Provide the (x, y) coordinate of the cell's center where the given text is located.  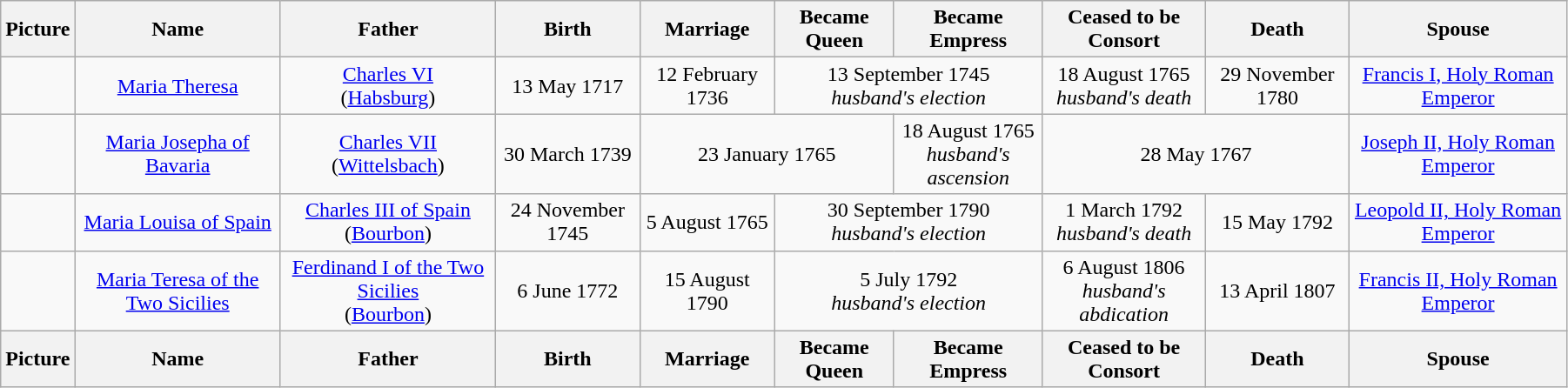
24 November 1745 (567, 223)
18 August 1765husband's ascension (968, 154)
15 August 1790 (707, 291)
Charles VII(Wittelsbach) (388, 154)
Ferdinand I of the Two Sicilies(Bourbon) (388, 291)
5 August 1765 (707, 223)
13 May 1717 (567, 85)
Charles VI(Habsburg) (388, 85)
15 May 1792 (1277, 223)
Maria Teresa of the Two Sicilies (178, 291)
Maria Theresa (178, 85)
Francis I, Holy Roman Emperor (1458, 85)
30 March 1739 (567, 154)
28 May 1767 (1196, 154)
13 September 1745husband's election (908, 85)
12 February 1736 (707, 85)
18 August 1765husband's death (1124, 85)
5 July 1792husband's election (908, 291)
Francis II, Holy Roman Emperor (1458, 291)
Joseph II, Holy Roman Emperor (1458, 154)
1 March 1792husband's death (1124, 223)
Charles III of Spain(Bourbon) (388, 223)
13 April 1807 (1277, 291)
23 January 1765 (767, 154)
6 June 1772 (567, 291)
30 September 1790husband's election (908, 223)
Leopold II, Holy Roman Emperor (1458, 223)
6 August 1806husband's abdication (1124, 291)
Maria Louisa of Spain (178, 223)
29 November 1780 (1277, 85)
Maria Josepha of Bavaria (178, 154)
